From the cell containing the given text, extract its center point as [X, Y] coordinate. 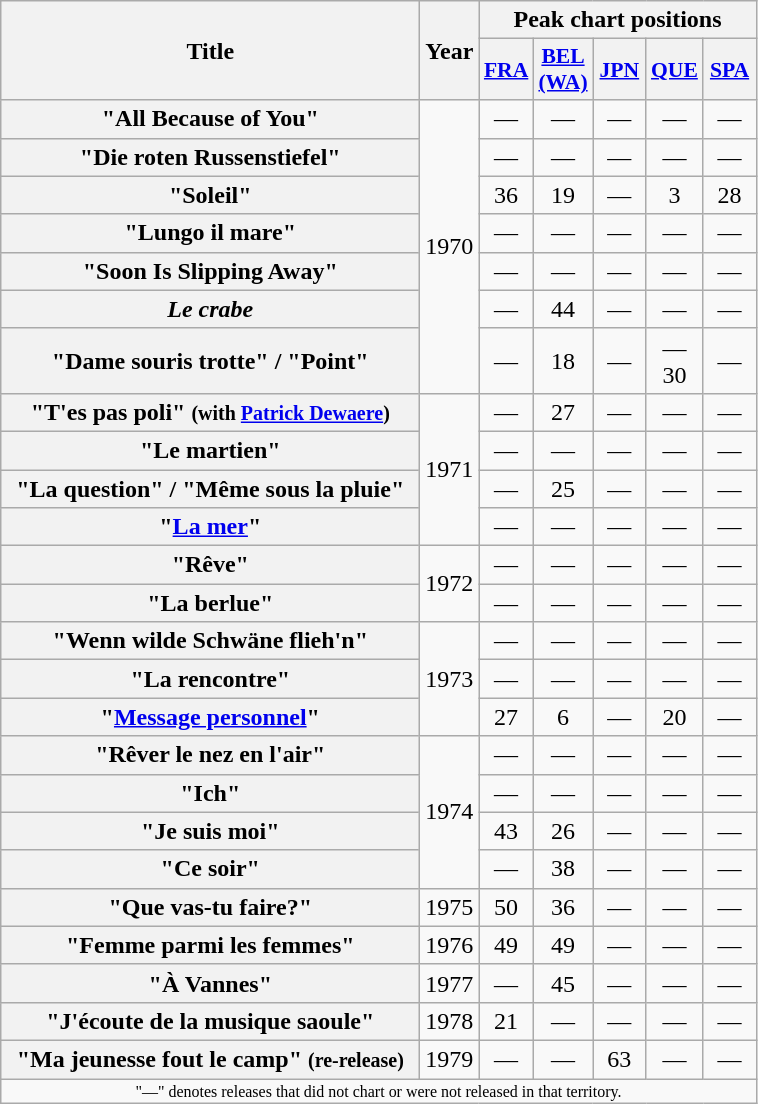
"Le martien" [210, 450]
Title [210, 50]
"Lungo il mare" [210, 233]
50 [506, 907]
"Ich" [210, 793]
26 [562, 831]
"Je suis moi" [210, 831]
"Femme parmi les femmes" [210, 945]
1972 [450, 584]
1978 [450, 1021]
"Soon Is Slipping Away" [210, 271]
"Dame souris trotte" / "Point" [210, 360]
1971 [450, 469]
28 [730, 195]
"J'écoute de la musique saoule" [210, 1021]
43 [506, 831]
"La question" / "Même sous la pluie" [210, 489]
SPA [730, 70]
BEL (WA) [562, 70]
25 [562, 489]
"Ma jeunesse fout le camp" (re-release) [210, 1059]
45 [562, 983]
1970 [450, 246]
63 [620, 1059]
"Soleil" [210, 195]
—30 [674, 360]
1979 [450, 1059]
"Rêve" [210, 565]
1973 [450, 679]
1975 [450, 907]
"Message personnel" [210, 717]
"Die roten Russenstiefel" [210, 157]
Peak chart positions [618, 20]
1977 [450, 983]
QUE [674, 70]
18 [562, 360]
6 [562, 717]
"All Because of You" [210, 119]
"À Vannes" [210, 983]
44 [562, 309]
19 [562, 195]
"Ce soir" [210, 869]
"La rencontre" [210, 679]
Year [450, 50]
1976 [450, 945]
21 [506, 1021]
"La berlue" [210, 603]
38 [562, 869]
FRA [506, 70]
3 [674, 195]
Le crabe [210, 309]
JPN [620, 70]
"La mer" [210, 527]
20 [674, 717]
"Que vas-tu faire?" [210, 907]
"Rêver le nez en l'air" [210, 755]
"Wenn wilde Schwäne flieh'n" [210, 641]
"—" denotes releases that did not chart or were not released in that territory. [378, 1090]
"T'es pas poli" (with Patrick Dewaere) [210, 412]
1974 [450, 812]
